Locate the cell with the specified text and output its [X, Y] center coordinate. 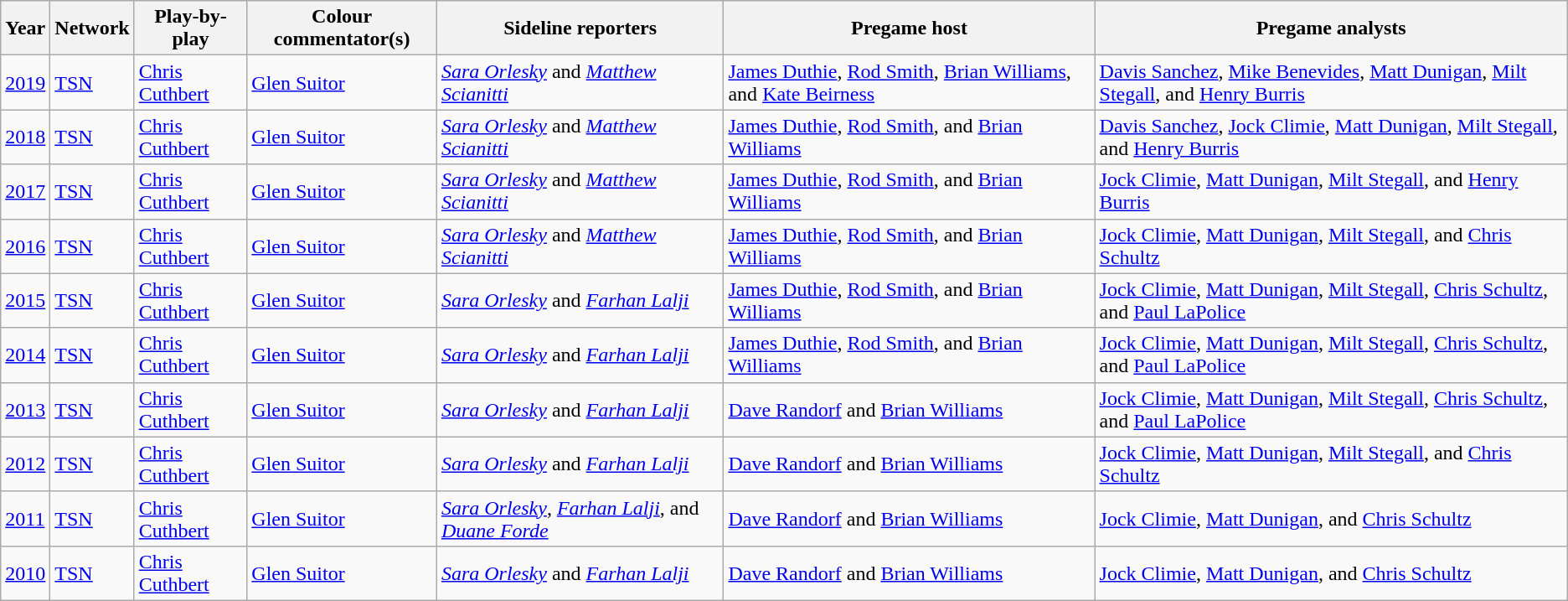
2010 [25, 573]
Pregame analysts [1331, 28]
Sideline reporters [580, 28]
2013 [25, 409]
2014 [25, 355]
Davis Sanchez, Mike Benevides, Matt Dunigan, Milt Stegall, and Henry Burris [1331, 82]
Jock Climie, Matt Dunigan, Milt Stegall, and Henry Burris [1331, 191]
Year [25, 28]
Davis Sanchez, Jock Climie, Matt Dunigan, Milt Stegall, and Henry Burris [1331, 137]
2016 [25, 246]
Network [92, 28]
2019 [25, 82]
2012 [25, 464]
Sara Orlesky, Farhan Lalji, and Duane Forde [580, 518]
Play-by-play [191, 28]
2017 [25, 191]
Pregame host [910, 28]
James Duthie, Rod Smith, Brian Williams, and Kate Beirness [910, 82]
2015 [25, 300]
Colour commentator(s) [342, 28]
2011 [25, 518]
2018 [25, 137]
